Detect which cell encompasses the target text, then output its [X, Y] center coordinate. 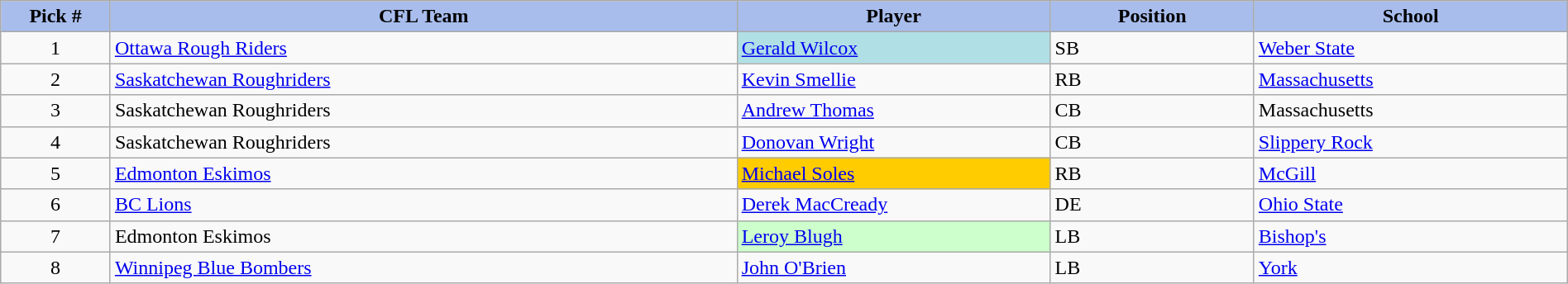
8 [56, 267]
Bishop's [1411, 236]
School [1411, 17]
Andrew Thomas [893, 111]
CFL Team [423, 17]
Gerald Wilcox [893, 48]
Ohio State [1411, 205]
Ottawa Rough Riders [423, 48]
4 [56, 142]
Donovan Wright [893, 142]
1 [56, 48]
Michael Soles [893, 173]
Slippery Rock [1411, 142]
Kevin Smellie [893, 79]
3 [56, 111]
Player [893, 17]
McGill [1411, 173]
DE [1152, 205]
Weber State [1411, 48]
Derek MacCready [893, 205]
6 [56, 205]
Leroy Blugh [893, 236]
Position [1152, 17]
SB [1152, 48]
7 [56, 236]
John O'Brien [893, 267]
BC Lions [423, 205]
5 [56, 173]
York [1411, 267]
Pick # [56, 17]
2 [56, 79]
Winnipeg Blue Bombers [423, 267]
